Search for the cell housing the specified text and yield its [X, Y] center coordinate. 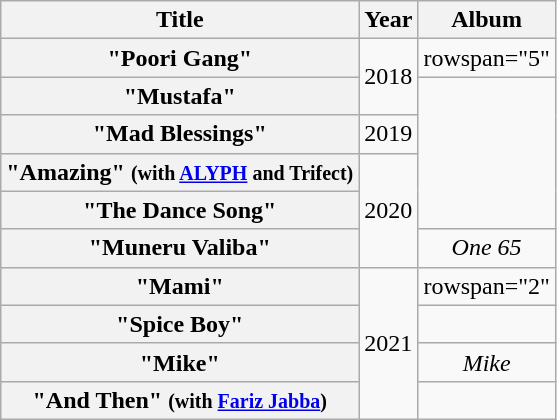
2020 [388, 210]
2018 [388, 77]
rowspan="2" [487, 286]
2021 [388, 343]
One 65 [487, 248]
"Poori Gang" [180, 58]
Year [388, 20]
"Mustafa" [180, 96]
"Spice Boy" [180, 324]
"Mad Blessings" [180, 134]
"The Dance Song" [180, 210]
Album [487, 20]
"And Then" (with Fariz Jabba) [180, 400]
"Muneru Valiba" [180, 248]
"Amazing" (with ALYPH and Trifect) [180, 172]
2019 [388, 134]
Title [180, 20]
Mike [487, 362]
"Mami" [180, 286]
rowspan="5" [487, 58]
"Mike" [180, 362]
